Determine the [x, y] coordinate at the center of the cell enclosing the given text.  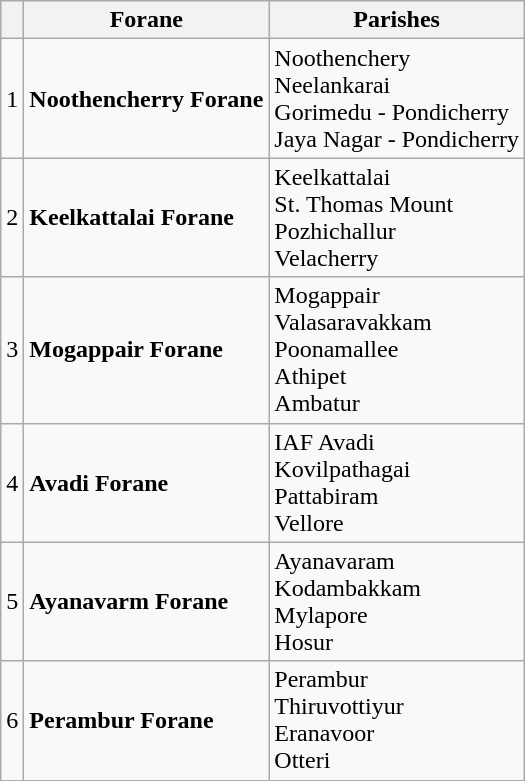
3 [12, 350]
Noothencherry Forane [146, 98]
PeramburThiruvottiyurEranavoorOtteri [397, 720]
2 [12, 218]
Forane [146, 20]
6 [12, 720]
1 [12, 98]
MogappairValasaravakkamPoonamalleeAthipetAmbatur [397, 350]
Perambur Forane [146, 720]
Keelkattalai Forane [146, 218]
Avadi Forane [146, 482]
Mogappair Forane [146, 350]
Ayanavarm Forane [146, 602]
5 [12, 602]
IAF AvadiKovilpathagaiPattabiramVellore [397, 482]
AyanavaramKodambakkamMylaporeHosur [397, 602]
4 [12, 482]
KeelkattalaiSt. Thomas MountPozhichallurVelacherry [397, 218]
NoothencheryNeelankaraiGorimedu - PondicherryJaya Nagar - Pondicherry [397, 98]
Parishes [397, 20]
